Scan for the cell matching the given text and deliver its (X, Y) coordinate at center. 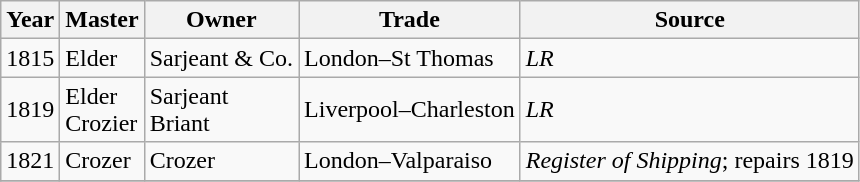
London–Valparaiso (410, 161)
Master (102, 20)
Sarjeant & Co. (221, 58)
Elder (102, 58)
1821 (30, 161)
1819 (30, 110)
Trade (410, 20)
London–St Thomas (410, 58)
Year (30, 20)
Source (690, 20)
ElderCrozier (102, 110)
Liverpool–Charleston (410, 110)
1815 (30, 58)
SarjeantBriant (221, 110)
Owner (221, 20)
Register of Shipping; repairs 1819 (690, 161)
